Provide the [x, y] coordinate of the cell's center where the given text is located.  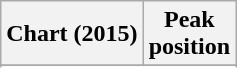
Chart (2015) [72, 34]
Peak position [189, 34]
